Scan for the cell matching the given text and deliver its (x, y) coordinate at center. 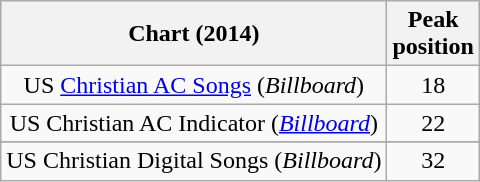
Peakposition (433, 34)
US Christian AC Songs (Billboard) (194, 85)
32 (433, 161)
18 (433, 85)
US Christian Digital Songs (Billboard) (194, 161)
Chart (2014) (194, 34)
22 (433, 123)
US Christian AC Indicator (Billboard) (194, 123)
